Pinpoint the cell where the given text exists, returning its (x, y) midpoint coordinate. 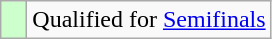
Qualified for Semifinals (149, 20)
